For the text-containing cell, return its midpoint in (x, y) coordinate format. 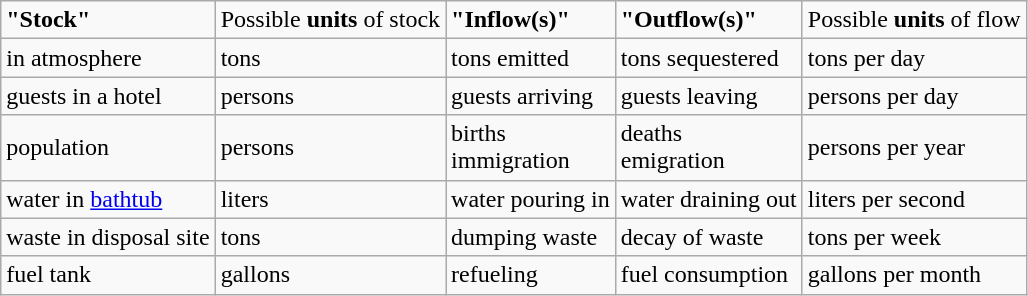
persons per day (914, 96)
dumping waste (531, 237)
persons per year (914, 148)
"Outflow(s)" (708, 20)
gallons per month (914, 275)
"Stock" (108, 20)
gallons (330, 275)
water pouring in (531, 199)
water in bathtub (108, 199)
tons per day (914, 58)
tons emitted (531, 58)
deathsemigration (708, 148)
fuel tank (108, 275)
in atmosphere (108, 58)
tons per week (914, 237)
water draining out (708, 199)
decay of waste (708, 237)
population (108, 148)
liters (330, 199)
fuel consumption (708, 275)
guests leaving (708, 96)
guests arriving (531, 96)
guests in a hotel (108, 96)
tons sequestered (708, 58)
"Inflow(s)" (531, 20)
Possible units of stock (330, 20)
refueling (531, 275)
Possible units of flow (914, 20)
liters per second (914, 199)
birthsimmigration (531, 148)
waste in disposal site (108, 237)
